Search for the cell housing the specified text and yield its (x, y) center coordinate. 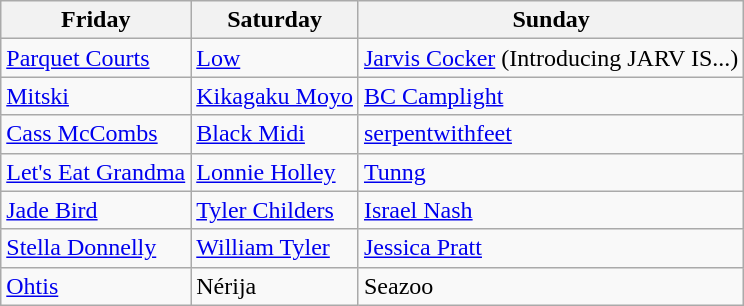
Low (275, 58)
Parquet Courts (96, 58)
Friday (96, 20)
Black Midi (275, 134)
Nérija (275, 286)
Let's Eat Grandma (96, 172)
Jarvis Cocker (Introducing JARV IS...) (550, 58)
Jessica Pratt (550, 248)
William Tyler (275, 248)
Sunday (550, 20)
Tyler Childers (275, 210)
Tunng (550, 172)
Seazoo (550, 286)
Cass McCombs (96, 134)
Israel Nash (550, 210)
serpentwithfeet (550, 134)
Ohtis (96, 286)
Saturday (275, 20)
Stella Donnelly (96, 248)
Lonnie Holley (275, 172)
Kikagaku Moyo (275, 96)
Jade Bird (96, 210)
BC Camplight (550, 96)
Mitski (96, 96)
